Detect which cell encompasses the target text, then output its (X, Y) center coordinate. 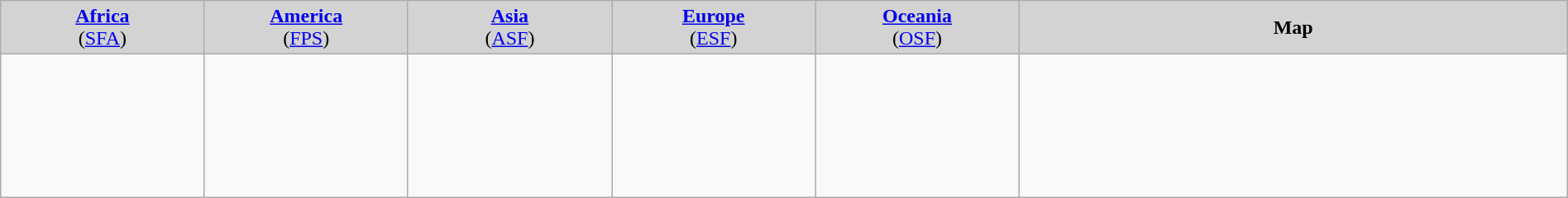
Asia(ASF) (509, 28)
Europe(ESF) (714, 28)
America(FPS) (306, 28)
Map (1293, 28)
Oceania(OSF) (917, 28)
Africa(SFA) (103, 28)
